Find where the given text appears and provide that cell's center as [x, y] coordinate. 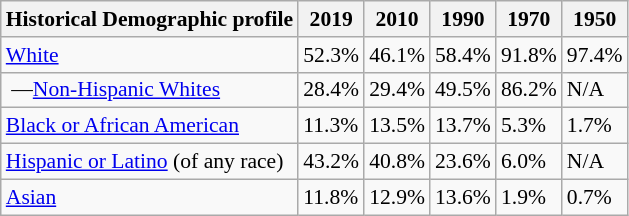
28.4% [331, 90]
43.2% [331, 162]
29.4% [397, 90]
13.5% [397, 126]
5.3% [529, 126]
49.5% [463, 90]
1.9% [529, 197]
1970 [529, 19]
13.7% [463, 126]
46.1% [397, 55]
2019 [331, 19]
White [150, 55]
6.0% [529, 162]
86.2% [529, 90]
23.6% [463, 162]
58.4% [463, 55]
11.8% [331, 197]
Black or African American [150, 126]
40.8% [397, 162]
11.3% [331, 126]
97.4% [595, 55]
52.3% [331, 55]
91.8% [529, 55]
1.7% [595, 126]
Hispanic or Latino (of any race) [150, 162]
Historical Demographic profile [150, 19]
13.6% [463, 197]
1990 [463, 19]
1950 [595, 19]
2010 [397, 19]
Asian [150, 197]
0.7% [595, 197]
12.9% [397, 197]
—Non-Hispanic Whites [150, 90]
